Identify which cell holds the provided text, then report its (x, y) central coordinate. 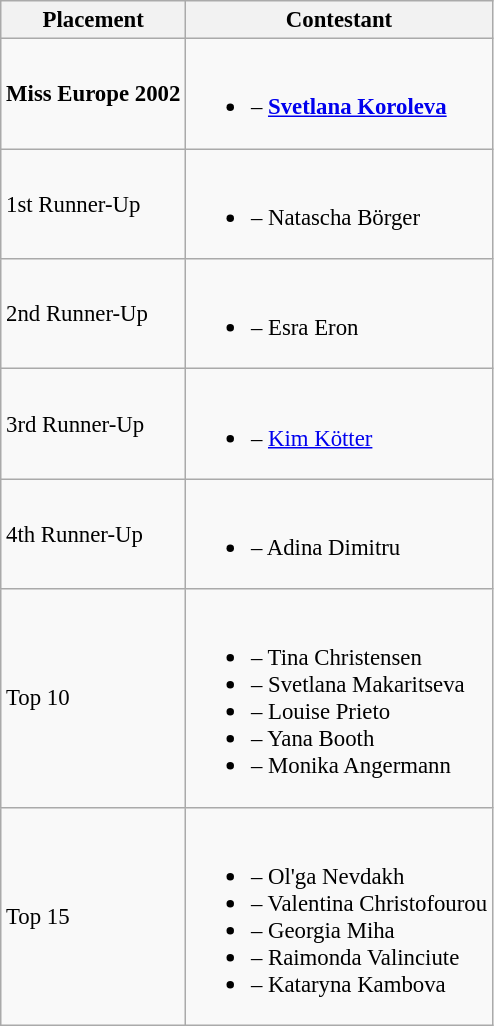
– Ol'ga Nevdakh – Valentina Christofourou – Georgia Miha – Raimonda Valinciute – Kataryna Kambova (340, 916)
2nd Runner-Up (94, 314)
Placement (94, 20)
– Kim Kötter (340, 424)
4th Runner-Up (94, 534)
– Natascha Börger (340, 204)
– Svetlana Koroleva (340, 94)
1st Runner-Up (94, 204)
– Adina Dimitru (340, 534)
– Esra Eron (340, 314)
Contestant (340, 20)
Top 10 (94, 698)
3rd Runner-Up (94, 424)
Miss Europe 2002 (94, 94)
Top 15 (94, 916)
– Tina Christensen – Svetlana Makaritseva – Louise Prieto – Yana Booth – Monika Angermann (340, 698)
